From the cell containing the given text, extract its center point as (X, Y) coordinate. 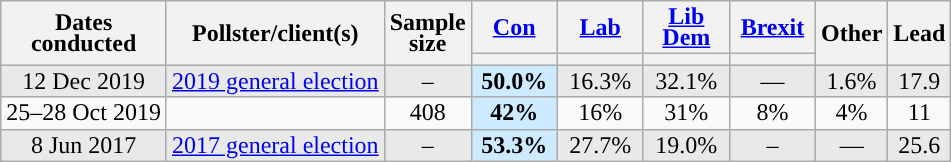
11 (920, 113)
Con (514, 28)
4% (851, 113)
12 Dec 2019 (84, 81)
31% (686, 113)
Samplesize (428, 33)
2019 general election (275, 81)
1.6% (851, 81)
25–28 Oct 2019 (84, 113)
42% (514, 113)
8% (772, 113)
50.0% (514, 81)
2017 general election (275, 145)
Lib Dem (686, 28)
53.3% (514, 145)
16.3% (600, 81)
408 (428, 113)
25.6 (920, 145)
32.1% (686, 81)
Other (851, 33)
17.9 (920, 81)
Datesconducted (84, 33)
16% (600, 113)
Lab (600, 28)
27.7% (600, 145)
Brexit (772, 28)
8 Jun 2017 (84, 145)
Lead (920, 33)
Pollster/client(s) (275, 33)
19.0% (686, 145)
